Provide the (X, Y) coordinate of the cell's center where the given text is located.  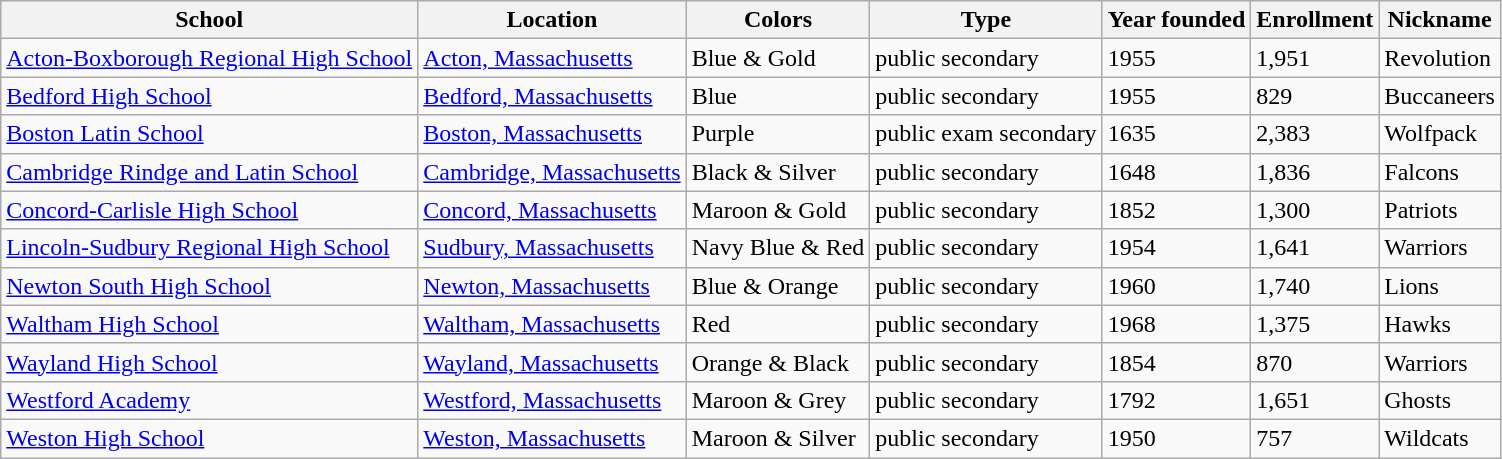
Colors (778, 20)
757 (1315, 438)
1,836 (1315, 172)
Acton-Boxborough Regional High School (210, 58)
Newton South High School (210, 286)
Lincoln-Sudbury Regional High School (210, 248)
Falcons (1440, 172)
1635 (1176, 134)
Cambridge Rindge and Latin School (210, 172)
1,300 (1315, 210)
Navy Blue & Red (778, 248)
Westford Academy (210, 400)
1792 (1176, 400)
1,740 (1315, 286)
Blue & Gold (778, 58)
1960 (1176, 286)
Concord-Carlisle High School (210, 210)
1,641 (1315, 248)
2,383 (1315, 134)
Orange & Black (778, 362)
1,375 (1315, 324)
Weston, Massachusetts (552, 438)
Nickname (1440, 20)
Ghosts (1440, 400)
1954 (1176, 248)
Black & Silver (778, 172)
Weston High School (210, 438)
Waltham, Massachusetts (552, 324)
Wayland, Massachusetts (552, 362)
Maroon & Grey (778, 400)
Westford, Massachusetts (552, 400)
Patriots (1440, 210)
Concord, Massachusetts (552, 210)
Enrollment (1315, 20)
Blue & Orange (778, 286)
1852 (1176, 210)
public exam secondary (986, 134)
870 (1315, 362)
1648 (1176, 172)
Year founded (1176, 20)
1854 (1176, 362)
Purple (778, 134)
Revolution (1440, 58)
Sudbury, Massachusetts (552, 248)
Hawks (1440, 324)
Blue (778, 96)
Wolfpack (1440, 134)
Cambridge, Massachusetts (552, 172)
Buccaneers (1440, 96)
829 (1315, 96)
Location (552, 20)
School (210, 20)
Maroon & Silver (778, 438)
Boston Latin School (210, 134)
1,651 (1315, 400)
1968 (1176, 324)
Bedford, Massachusetts (552, 96)
Boston, Massachusetts (552, 134)
Wildcats (1440, 438)
Waltham High School (210, 324)
Newton, Massachusetts (552, 286)
Type (986, 20)
Acton, Massachusetts (552, 58)
1950 (1176, 438)
1,951 (1315, 58)
Wayland High School (210, 362)
Maroon & Gold (778, 210)
Bedford High School (210, 96)
Lions (1440, 286)
Red (778, 324)
